Capture the cell that displays the provided text and extract its (X, Y) central coordinate. 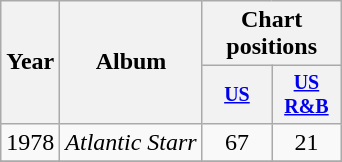
Atlantic Starr (131, 142)
Chart positions (272, 34)
67 (236, 142)
21 (306, 142)
USR&B (306, 94)
1978 (30, 142)
US (236, 94)
Year (30, 62)
Album (131, 62)
